For the text-containing cell, return its midpoint in (x, y) coordinate format. 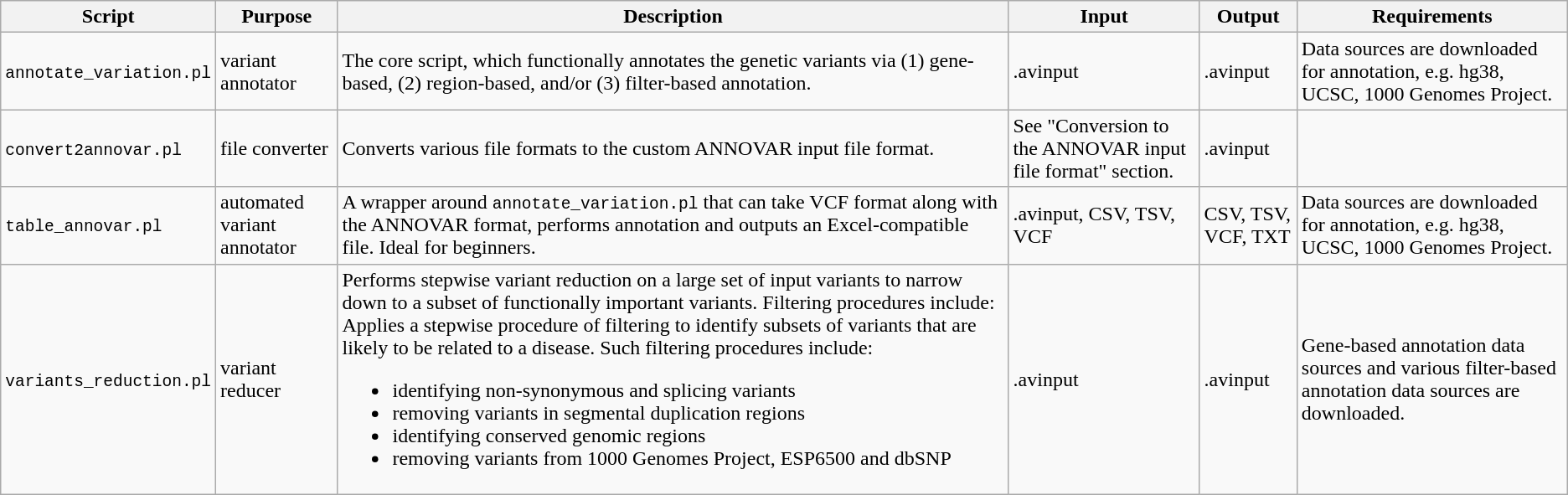
file converter (276, 148)
The core script, which functionally annotates the genetic variants via (1) gene-based, (2) region-based, and/or (3) filter-based annotation. (673, 71)
.avinput, CSV, TSV, VCF (1104, 225)
automated variant annotator (276, 225)
annotate_variation.pl (109, 71)
variant annotator (276, 71)
variants_reduction.pl (109, 379)
Description (673, 17)
convert2annovar.pl (109, 148)
Purpose (276, 17)
Output (1248, 17)
See "Conversion to the ANNOVAR input file format" section. (1104, 148)
Converts various file formats to the custom ANNOVAR input file format. (673, 148)
Input (1104, 17)
CSV, TSV, VCF, TXT (1248, 225)
Script (109, 17)
table_annovar.pl (109, 225)
variant reducer (276, 379)
Requirements (1432, 17)
Gene-based annotation data sources and various filter-based annotation data sources are downloaded. (1432, 379)
